For the text-containing cell, return its midpoint in (X, Y) coordinate format. 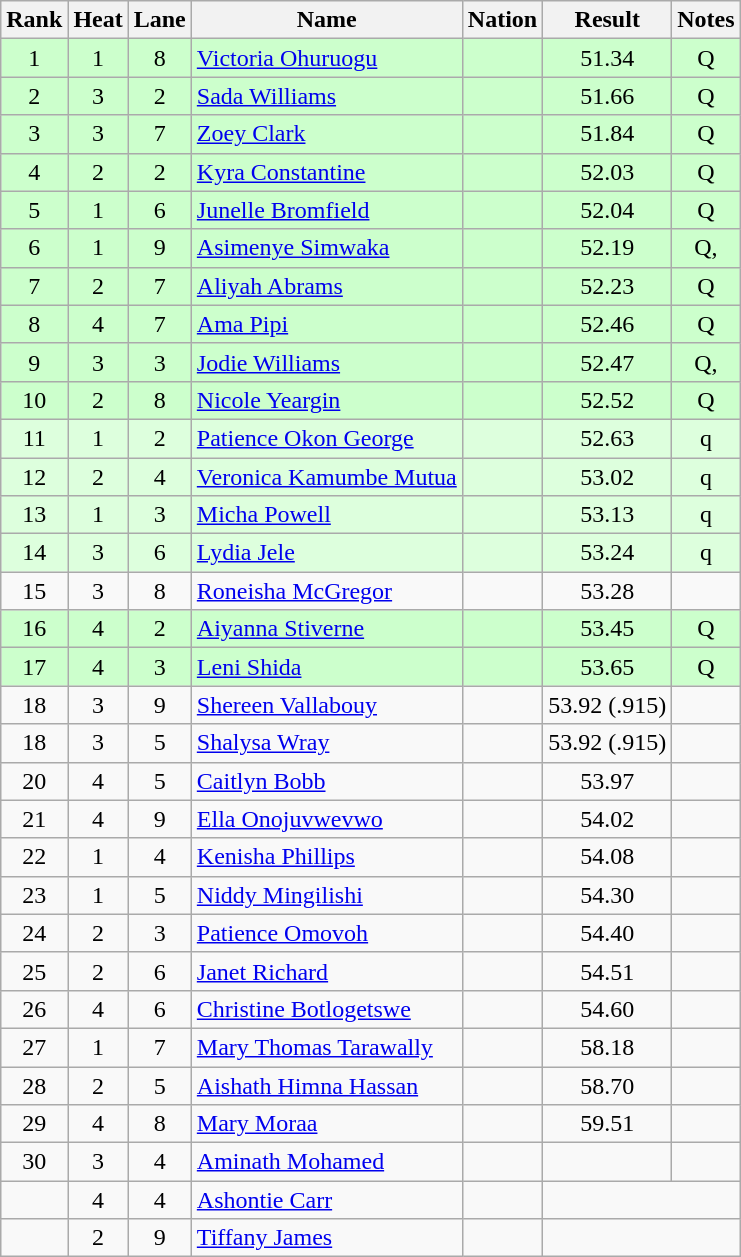
Kenisha Phillips (326, 857)
Result (608, 20)
21 (34, 819)
Kyra Constantine (326, 172)
27 (34, 1047)
30 (34, 1162)
Christine Botlogetswe (326, 1009)
51.84 (608, 134)
52.03 (608, 172)
Lane (160, 20)
Tiffany James (326, 1238)
58.18 (608, 1047)
58.70 (608, 1085)
Aminath Mohamed (326, 1162)
52.19 (608, 248)
Patience Okon George (326, 438)
54.40 (608, 933)
28 (34, 1085)
16 (34, 629)
Victoria Ohuruogu (326, 58)
51.66 (608, 96)
Mary Moraa (326, 1124)
Veronica Kamumbe Mutua (326, 477)
Nicole Yeargin (326, 400)
24 (34, 933)
Caitlyn Bobb (326, 781)
Roneisha McGregor (326, 591)
17 (34, 667)
52.47 (608, 362)
26 (34, 1009)
52.52 (608, 400)
Zoey Clark (326, 134)
Shereen Vallabouy (326, 705)
Ella Onojuvwevwo (326, 819)
14 (34, 553)
Niddy Mingilishi (326, 895)
53.45 (608, 629)
54.51 (608, 971)
52.04 (608, 210)
Heat (98, 20)
Asimenye Simwaka (326, 248)
Micha Powell (326, 515)
11 (34, 438)
53.65 (608, 667)
Aiyanna Stiverne (326, 629)
23 (34, 895)
52.23 (608, 286)
54.60 (608, 1009)
Lydia Jele (326, 553)
52.63 (608, 438)
22 (34, 857)
53.02 (608, 477)
Aishath Himna Hassan (326, 1085)
51.34 (608, 58)
54.08 (608, 857)
52.46 (608, 324)
Leni Shida (326, 667)
29 (34, 1124)
53.97 (608, 781)
Rank (34, 20)
54.02 (608, 819)
25 (34, 971)
53.13 (608, 515)
Janet Richard (326, 971)
Notes (706, 20)
Patience Omovoh (326, 933)
Nation (502, 20)
Ashontie Carr (326, 1200)
Jodie Williams (326, 362)
54.30 (608, 895)
Mary Thomas Tarawally (326, 1047)
20 (34, 781)
53.28 (608, 591)
Ama Pipi (326, 324)
12 (34, 477)
Sada Williams (326, 96)
Aliyah Abrams (326, 286)
15 (34, 591)
13 (34, 515)
53.24 (608, 553)
59.51 (608, 1124)
Name (326, 20)
10 (34, 400)
Shalysa Wray (326, 743)
Junelle Bromfield (326, 210)
